Return the (x, y) coordinate for the center point of the cell that contains the specified text.  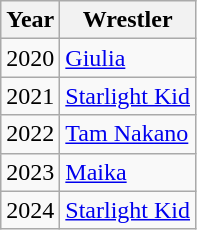
2020 (30, 58)
2021 (30, 96)
Tam Nakano (128, 134)
Giulia (128, 58)
Wrestler (128, 20)
2022 (30, 134)
Maika (128, 172)
Year (30, 20)
2023 (30, 172)
2024 (30, 210)
